Return [x, y] of the center of cell containing provided text 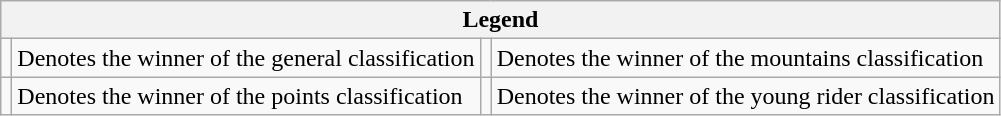
Denotes the winner of the young rider classification [746, 96]
Denotes the winner of the mountains classification [746, 58]
Denotes the winner of the general classification [246, 58]
Denotes the winner of the points classification [246, 96]
Legend [500, 20]
